Identify which cell holds the provided text, then report its (X, Y) central coordinate. 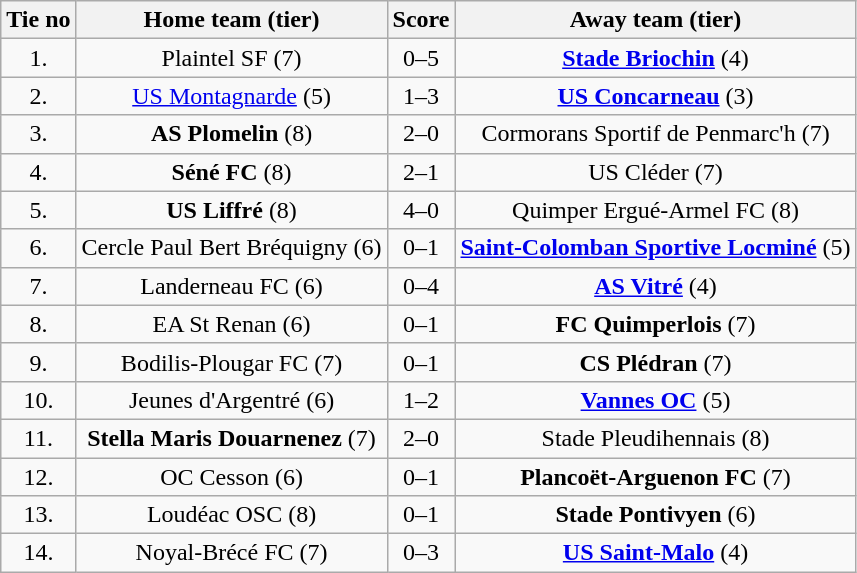
2. (38, 96)
5. (38, 210)
Saint-Colomban Sportive Locminé (5) (656, 248)
Vannes OC (5) (656, 400)
US Saint-Malo (4) (656, 553)
12. (38, 477)
Plaintel SF (7) (232, 58)
Stade Briochin (4) (656, 58)
13. (38, 515)
US Liffré (8) (232, 210)
9. (38, 362)
8. (38, 324)
6. (38, 248)
Tie no (38, 20)
Home team (tier) (232, 20)
Bodilis-Plougar FC (7) (232, 362)
Plancoët-Arguenon FC (7) (656, 477)
2–1 (421, 172)
Séné FC (8) (232, 172)
Quimper Ergué-Armel FC (8) (656, 210)
EA St Renan (6) (232, 324)
4. (38, 172)
FC Quimperlois (7) (656, 324)
3. (38, 134)
1. (38, 58)
AS Vitré (4) (656, 286)
Noyal-Brécé FC (7) (232, 553)
14. (38, 553)
CS Plédran (7) (656, 362)
Away team (tier) (656, 20)
0–3 (421, 553)
7. (38, 286)
Score (421, 20)
0–5 (421, 58)
Jeunes d'Argentré (6) (232, 400)
Cormorans Sportif de Penmarc'h (7) (656, 134)
10. (38, 400)
Stade Pleudihennais (8) (656, 438)
US Concarneau (3) (656, 96)
AS Plomelin (8) (232, 134)
4–0 (421, 210)
11. (38, 438)
Landerneau FC (6) (232, 286)
Loudéac OSC (8) (232, 515)
1–3 (421, 96)
Stade Pontivyen (6) (656, 515)
1–2 (421, 400)
Cercle Paul Bert Bréquigny (6) (232, 248)
Stella Maris Douarnenez (7) (232, 438)
OC Cesson (6) (232, 477)
US Cléder (7) (656, 172)
0–4 (421, 286)
US Montagnarde (5) (232, 96)
